Capture the cell that displays the provided text and extract its [x, y] central coordinate. 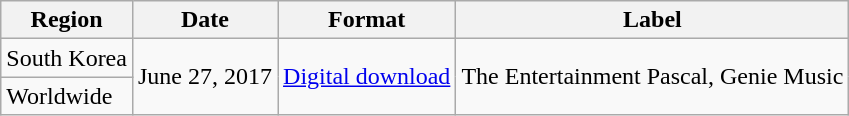
Digital download [367, 77]
South Korea [67, 58]
Format [367, 20]
Date [204, 20]
Label [652, 20]
Region [67, 20]
Worldwide [67, 96]
The Entertainment Pascal, Genie Music [652, 77]
June 27, 2017 [204, 77]
